Return [x, y] of the center of cell containing provided text 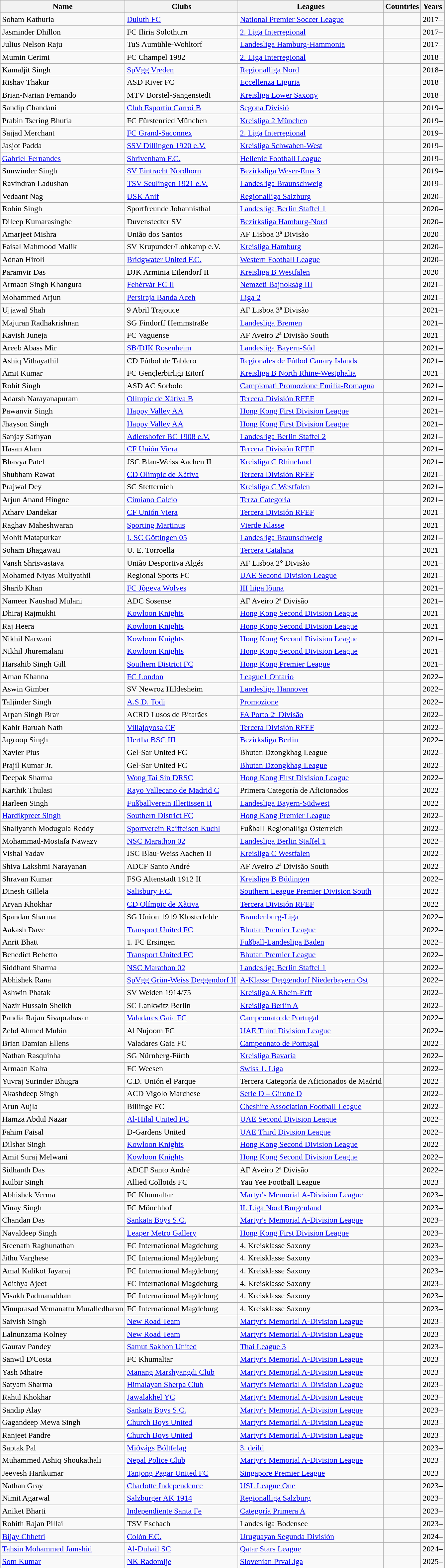
Sunwinder Singh [63, 171]
TuS Aumühle-Wohltorf [181, 45]
Arun Aujla [63, 1106]
FA Porto 2ª Divisão [311, 714]
Kreisliga B North Rhine-Westphalia [311, 373]
Hamza Abdul Nazar [63, 1119]
Dileep Kumarasinghe [63, 222]
Years [432, 7]
SpVgg Grün-Weiss Deggendorf II [181, 980]
Slovenian PrvaLiga [311, 1561]
Shravan Kumar [63, 879]
Mohit Matapurkar [63, 537]
Sporting Martinus [181, 525]
Jhayson Singh [63, 424]
Jasminder Dhillon [63, 32]
Tanjong Pagar United FC [181, 1473]
Aakash Dave [63, 929]
Muhammed Ashiq Shoukathali [63, 1460]
Villajoyosa CF [181, 727]
Leagues [311, 7]
FC Weesen [181, 1068]
Sreenath Raghunathan [63, 1245]
Sportfreunde Johannisthal [181, 209]
Ashiq Vithayathil [63, 360]
Amit Kumar [63, 373]
Pandia Rajan Sivaprahasan [63, 1018]
SpVgg Vreden [181, 70]
TSV Eschach [181, 1523]
Armaan Kalra [63, 1068]
A.S.D. Todi [181, 702]
SSV Dillingen 1920 e.V. [181, 145]
Kavish Juneja [63, 335]
FC London [181, 677]
Abhishek Rana [63, 980]
Gabriel Fernandes [63, 158]
DJK Arminia Eilendorf II [181, 272]
Abhishek Verma [63, 1195]
Regionales de Fútbol Canary Islands [311, 360]
Bezirksliga Berlin [311, 740]
Landesliga Hamburg-Hammonia [311, 45]
SC Stetternich [181, 487]
Manang Marshyangdi Club [181, 1372]
Shaliyanth Modugula Reddy [63, 828]
Vinuprasad Vemanattu Muralledharan [63, 1309]
3. deild [311, 1448]
Prabin Tsering Bhutia [63, 120]
1. FC Ersingen [181, 942]
Som Kumar [63, 1561]
Fußball-Regionalliga Österreich [311, 828]
Promozione [311, 702]
Vansh Shrisvastava [63, 563]
Landesliga Hannover [311, 689]
Swiss 1. Liga [311, 1068]
Raghav Maheshwaran [63, 525]
Al Nujoom FC [181, 1031]
USL League One [311, 1486]
Rishav Thakur [63, 82]
Deepak Sharma [63, 778]
Areeb Abass Mir [63, 348]
Satyam Sharma [63, 1385]
Eccellenza Liguria [311, 82]
Aman Khanna [63, 677]
FC Gençlerbirliği Eitorf [181, 373]
Rahul Khokhar [63, 1397]
Southern League Premier Division South [311, 891]
Kreisliga Bavaria [311, 1056]
Amit Suraj Melwani [63, 1157]
Segona Divisió [311, 108]
Ujjawal Shah [63, 310]
ACD Vigolo Marchese [181, 1094]
Clubs [181, 7]
Kreisliga A Rhein-Erft [311, 993]
Nameer Naushad Mulani [63, 601]
Visakh Padmanabhan [63, 1296]
Landesliga Bayern-Südwest [311, 803]
Hertha BSC III [181, 740]
Duluth FC [181, 19]
Ashwin Phatak [63, 993]
Nimit Agarwal [63, 1498]
Kreisliga 2 München [311, 120]
Sidhanth Das [63, 1169]
FC Fürstenried München [181, 120]
II. Liga Nord Burgenland [311, 1208]
Jagroop Singh [63, 740]
SV Weiden 1914/75 [181, 993]
FC Vaguense [181, 335]
Akashdeep Singh [63, 1094]
Mohamed Niyas Muliyathil [63, 576]
MTV Borstel-Sangenstedt [181, 95]
Salzburger AK 1914 [181, 1498]
Nemzeti Bajnokság III [311, 285]
Harsahib Singh Gill [63, 664]
SG Union 1919 Klosterfelde [181, 917]
Tahsin Mohammed Jamshid [63, 1549]
Serie D – Girone D [311, 1094]
Kreisliga B Büdingen [311, 879]
Miðvágs Bóltfelag [181, 1448]
Aswin Gimber [63, 689]
Vedaant Nag [63, 196]
Sajjad Merchant [63, 133]
Campionati Promozione Emilia-Romagna [311, 386]
SV Krupunder/Lohkamp e.V. [181, 247]
Shrivenham F.C. [181, 158]
Kabir Baruah Nath [63, 727]
Aryan Khokhar [63, 904]
Fahim Faisal [63, 1132]
Landesliga Berlin Staffel 2 [311, 436]
Categoría Primera A [311, 1511]
Nikhil Jhuremalani [63, 651]
Hardikpreet Singh [63, 816]
Amarjeet Mishra [63, 234]
Prajwal Dey [63, 487]
Pawanvir Singh [63, 411]
Brian Damian Ellens [63, 1043]
D-Gardens United [181, 1132]
FSG Altenstadt 1912 II [181, 879]
Raj Heera [63, 626]
Club Esportiu Carroi B [181, 108]
Robin Singh [63, 209]
FC Iliria Solothurn [181, 32]
Dilshat Singh [63, 1144]
Amal Kalikot Jayaraj [63, 1271]
Soham Kathuria [63, 19]
Bezirksliga Weser-Ems 3 [311, 171]
Salisbury F.C. [181, 891]
Kreisliga Schwaben-West [311, 145]
Western Football League [311, 259]
Tercera Categoría de Aficionados de Madrid [311, 1081]
Uruguayan Segunda División [311, 1536]
III liiga lõuna [311, 588]
ACRD Lusos de Bitarães [181, 714]
Himalayan Sherpa Club [181, 1385]
Majuran Radhakrishnan [63, 323]
Nikhil Narwani [63, 639]
Hasan Alam [63, 449]
Leaper Metro Gallery [181, 1233]
Yuvraj Surinder Bhugra [63, 1081]
Karthik Thulasi [63, 790]
Sandip Alay [63, 1410]
Faisal Mahmood Malik [63, 247]
União Desportiva Algés [181, 563]
Vishal Yadav [63, 854]
Vinay Singh [63, 1208]
FC Mönchhof [181, 1208]
Kreisliga Lower Saxony [311, 95]
Name [63, 7]
Sharib Khan [63, 588]
Saivish Singh [63, 1321]
Bijay Chhetri [63, 1536]
Dhiraj Rajmukhi [63, 613]
Rayo Vallecano de Madrid C [181, 790]
Thai League 3 [311, 1346]
Rohit Singh [63, 386]
Adlershofer BC 1908 e.V. [181, 436]
Vierde Klasse [311, 525]
Sportverein Raiffeisen Kuchl [181, 828]
Landesliga Bayern-Süd [311, 348]
SC Lankwitz Berlin [181, 1005]
Mohammed Arjun [63, 297]
FC Champel 1982 [181, 57]
Shiva Lakshmi Narayanan [63, 866]
Regionalliga Nord [311, 70]
Landesliga Bremen [311, 323]
Sanwil D'Costa [63, 1359]
Hellenic Football League [311, 158]
Colón F.C. [181, 1536]
Prajil Kumar Jr. [63, 765]
Arjun Anand Hingne [63, 500]
C.D. Unión el Parque [181, 1081]
Paramvir Das [63, 272]
SG Nürnberg-Fürth [181, 1056]
Navaldeep Singh [63, 1233]
Chandan Das [63, 1220]
Al-Duhail SC [181, 1549]
Brandenburg-Liga [311, 917]
National Premier Soccer League [311, 19]
SB/DJK Rosenheim [181, 348]
Singapore Premier League [311, 1473]
Kreisliga B Westfalen [311, 272]
Independiente Santa Fe [181, 1511]
Fehérvár FC II [181, 285]
Julius Nelson Raju [63, 45]
Dinesh Gillela [63, 891]
Bridgwater United F.C. [181, 259]
CD Fútbol de Tablero [181, 360]
Armaan Singh Khangura [63, 285]
Adithya Ajeet [63, 1283]
Ranjeet Pandre [63, 1435]
Kamaljit Singh [63, 70]
Cheshire Association Football League [311, 1106]
Mohammad-Mostafa Nawazy [63, 841]
Nepal Police Club [181, 1460]
Bhavya Patel [63, 462]
TSV Seulingen 1921 e.V. [181, 184]
Wong Tai Sin DRSC [181, 778]
Samut Sakhon United [181, 1346]
Charlotte Independence [181, 1486]
Mumin Cerimi [63, 57]
Cimiano Calcio [181, 500]
Saptak Pal [63, 1448]
Taljinder Singh [63, 702]
Fußball-Landesliga Baden [311, 942]
Kreisliga Hamburg [311, 247]
Soham Bhagawati [63, 550]
Nathan Rasquinha [63, 1056]
Landesliga Bodensee [311, 1523]
League1 Ontario [311, 677]
Fußballverein Illertissen II [181, 803]
2025– [432, 1561]
Liga 2 [311, 297]
Jawalakhel YC [181, 1397]
Jithu Varghese [63, 1258]
Nazir Hussain Sheikh [63, 1005]
Xavier Pius [63, 752]
Atharv Dandekar [63, 512]
Terza Categoria [311, 500]
SV Eintracht Nordhorn [181, 171]
União dos Santos [181, 234]
Olímpic de Xàtiva B [181, 399]
AF Lisboa 2° Divisão [311, 563]
Yash Mhatre [63, 1372]
9 Abril Trajouce [181, 310]
ADC Sosense [181, 601]
Gaurav Pandey [63, 1346]
Harleen Singh [63, 803]
Al-Hilal United FC [181, 1119]
Arpan Singh Brar [63, 714]
Duvenstedter SV [181, 222]
Yau Yee Football League [311, 1182]
Sandip Chandani [63, 108]
Brian-Narian Fernando [63, 95]
NK Radomlje [181, 1561]
Kulbir Singh [63, 1182]
I. SC Göttingen 05 [181, 537]
Persiraja Banda Aceh [181, 297]
USK Anif [181, 196]
Spandan Sharma [63, 917]
Countries [402, 7]
Siddhant Sharma [63, 968]
SG Findorff Hemmstraße [181, 323]
Nathan Gray [63, 1486]
Adarsh Narayanapuram [63, 399]
Kreisliga Berlin A [311, 1005]
Benedict Bebetto [63, 955]
Sanjay Sathyan [63, 436]
Primera Categoría de Aficionados [311, 790]
Zehd Ahmed Mubin [63, 1031]
Billinge FC [181, 1106]
ASD River FC [181, 82]
FC Jõgeva Wolves [181, 588]
Anrit Bhatt [63, 942]
Regional Sports FC [181, 576]
U. E. Torroella [181, 550]
Tercera Catalana [311, 550]
FC Grand-Saconnex [181, 133]
Shubham Rawat [63, 474]
Lalnunzama Kolney [63, 1334]
SV Newroz Hildesheim [181, 689]
Bezirksliga Hamburg-Nord [311, 222]
Adnan Hiroli [63, 259]
Kreisliga C Rhineland [311, 462]
Aniket Bharti [63, 1511]
Allied Colloids FC [181, 1182]
Qatar Stars League [311, 1549]
Ravindran Ladushan [63, 184]
A-Klasse Deggendorf Niederbayern Ost [311, 980]
ASD AC Sorbolo [181, 386]
Gagandeep Mewa Singh [63, 1423]
Jeevesh Harikumar [63, 1473]
Rohith Rajan Pillai [63, 1523]
Jasjot Padda [63, 145]
